Scan for the cell matching the given text and deliver its [X, Y] coordinate at center. 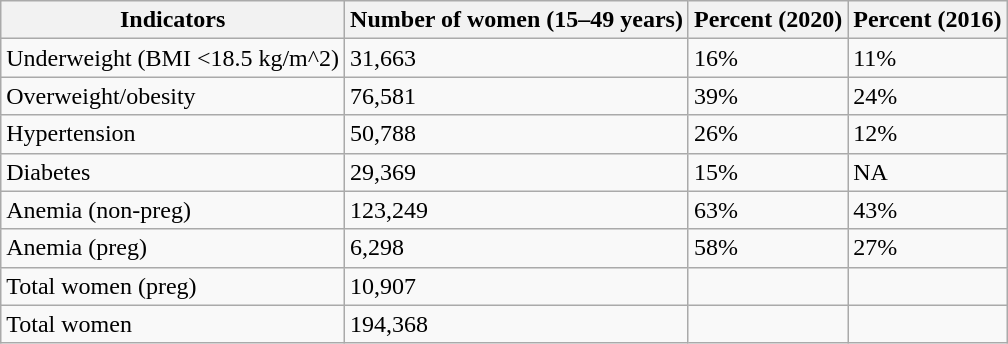
24% [928, 96]
Number of women (15–49 years) [517, 20]
194,368 [517, 324]
Total women [173, 324]
26% [768, 134]
Overweight/obesity [173, 96]
15% [768, 172]
Hypertension [173, 134]
Diabetes [173, 172]
Percent (2020) [768, 20]
11% [928, 58]
10,907 [517, 286]
NA [928, 172]
Indicators [173, 20]
Anemia (preg) [173, 248]
16% [768, 58]
63% [768, 210]
123,249 [517, 210]
Percent (2016) [928, 20]
76,581 [517, 96]
Underweight (BMI <18.5 kg/m^2) [173, 58]
58% [768, 248]
Total women (preg) [173, 286]
12% [928, 134]
39% [768, 96]
43% [928, 210]
29,369 [517, 172]
27% [928, 248]
31,663 [517, 58]
50,788 [517, 134]
Anemia (non-preg) [173, 210]
6,298 [517, 248]
